Return the (x, y) coordinate for the center point of the cell that contains the specified text.  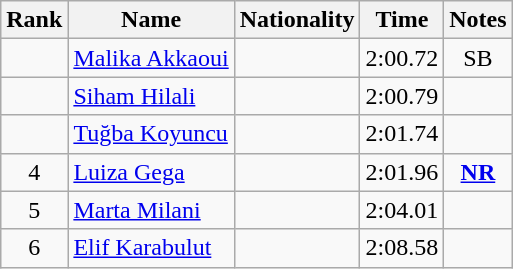
Malika Akkaoui (151, 58)
Luiza Gega (151, 172)
SB (478, 58)
Elif Karabulut (151, 248)
Marta Milani (151, 210)
4 (34, 172)
2:01.96 (402, 172)
Time (402, 20)
Rank (34, 20)
2:04.01 (402, 210)
NR (478, 172)
Siham Hilali (151, 96)
2:00.79 (402, 96)
Nationality (297, 20)
2:00.72 (402, 58)
Tuğba Koyuncu (151, 134)
Notes (478, 20)
Name (151, 20)
5 (34, 210)
2:08.58 (402, 248)
2:01.74 (402, 134)
6 (34, 248)
